Detect which cell encompasses the target text, then output its [X, Y] center coordinate. 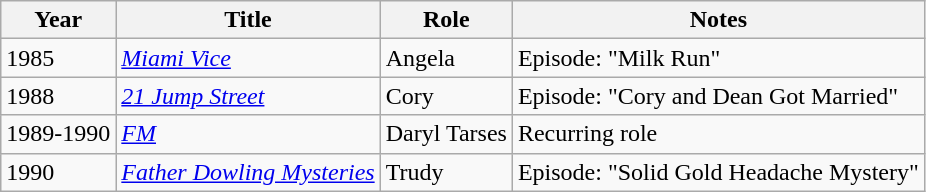
Cory [446, 96]
Miami Vice [248, 58]
Episode: "Milk Run" [718, 58]
Episode: "Solid Gold Headache Mystery" [718, 172]
Angela [446, 58]
Episode: "Cory and Dean Got Married" [718, 96]
1985 [58, 58]
1989-1990 [58, 134]
Trudy [446, 172]
21 Jump Street [248, 96]
1990 [58, 172]
Title [248, 20]
Daryl Tarses [446, 134]
Father Dowling Mysteries [248, 172]
Recurring role [718, 134]
FM [248, 134]
Year [58, 20]
1988 [58, 96]
Role [446, 20]
Notes [718, 20]
